Output the [X, Y] coordinate of the center of the cell containing the given text.  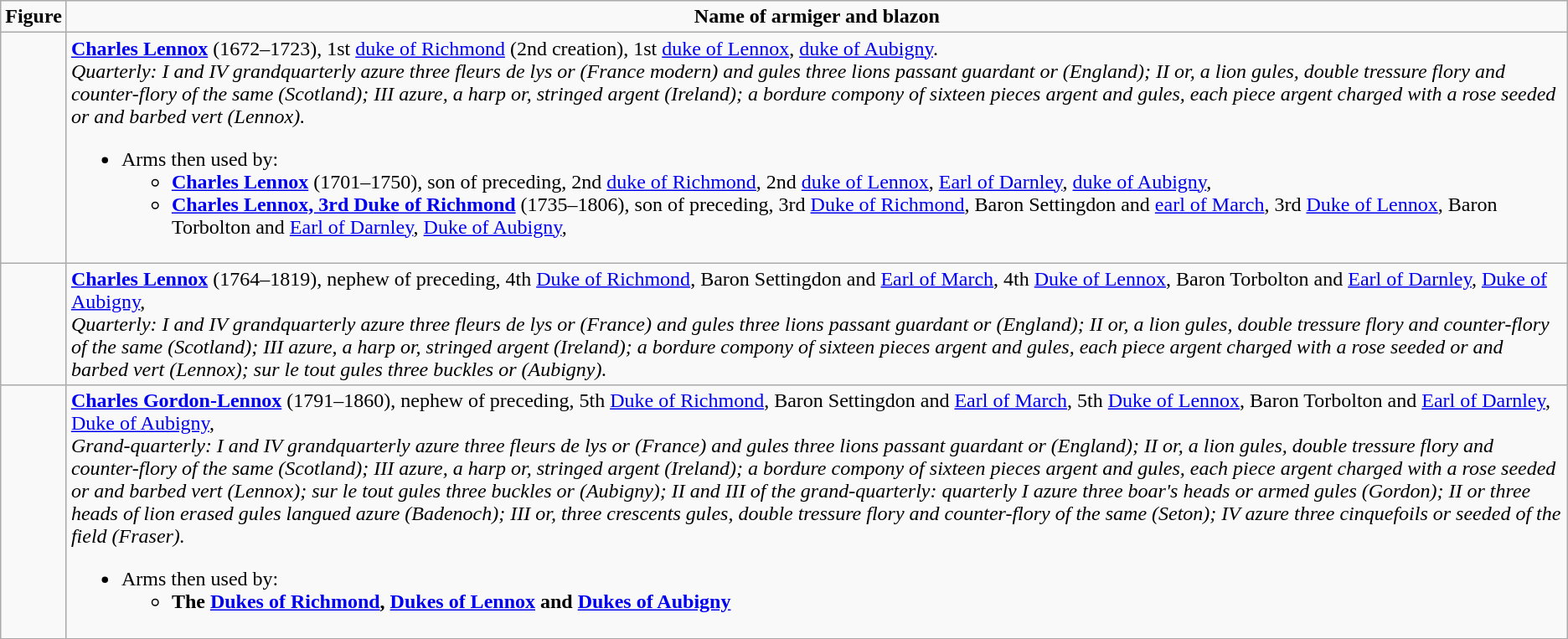
Figure [34, 17]
Name of armiger and blazon [817, 17]
